Return the (x, y) coordinate for the center point of the cell that contains the specified text.  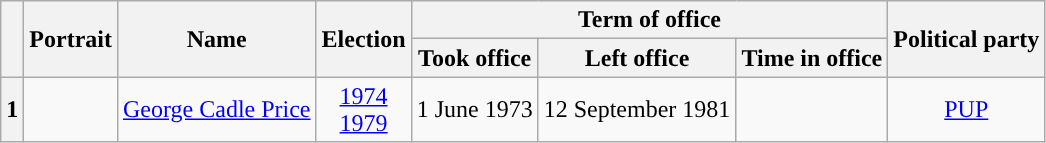
Portrait (71, 39)
Term of office (650, 20)
George Cadle Price (216, 110)
Took office (474, 58)
Left office (637, 58)
12 September 1981 (637, 110)
Political party (966, 39)
1 (12, 110)
Election (364, 39)
PUP (966, 110)
Time in office (812, 58)
19741979 (364, 110)
1 June 1973 (474, 110)
Name (216, 39)
